From the cell containing the given text, extract its center point as (x, y) coordinate. 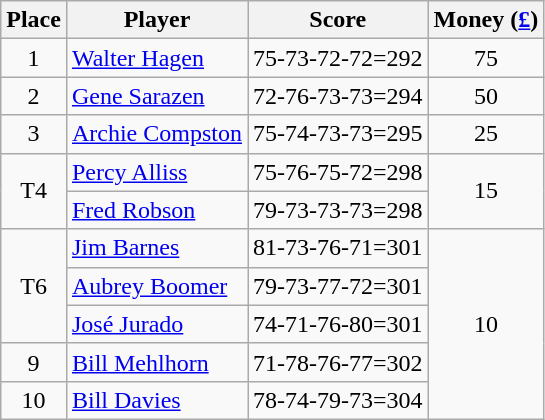
81-73-76-71=301 (338, 248)
75-73-72-72=292 (338, 58)
72-76-73-73=294 (338, 96)
2 (34, 96)
Bill Mehlhorn (156, 362)
79-73-77-72=301 (338, 286)
José Jurado (156, 324)
78-74-79-73=304 (338, 400)
3 (34, 134)
Money (£) (486, 20)
T4 (34, 191)
75 (486, 58)
Archie Compston (156, 134)
15 (486, 191)
9 (34, 362)
Percy Alliss (156, 172)
75-74-73-73=295 (338, 134)
Place (34, 20)
74-71-76-80=301 (338, 324)
75-76-75-72=298 (338, 172)
Bill Davies (156, 400)
Score (338, 20)
T6 (34, 286)
Walter Hagen (156, 58)
50 (486, 96)
Aubrey Boomer (156, 286)
79-73-73-73=298 (338, 210)
25 (486, 134)
Jim Barnes (156, 248)
Gene Sarazen (156, 96)
71-78-76-77=302 (338, 362)
1 (34, 58)
Player (156, 20)
Fred Robson (156, 210)
